Find where the given text appears and provide that cell's center as (x, y) coordinate. 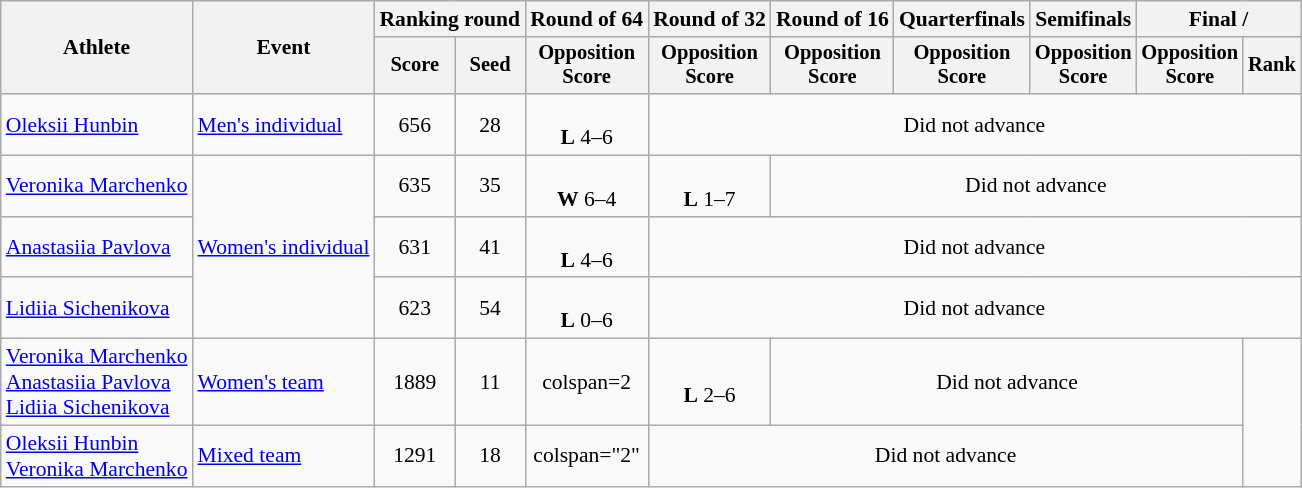
Oleksii HunbinVeronika Marchenko (97, 456)
Quarterfinals (962, 19)
41 (490, 248)
Veronika Marchenko (97, 186)
colspan=2 (586, 382)
L 0–6 (586, 308)
54 (490, 308)
Men's individual (283, 124)
Rank (1272, 66)
Round of 64 (586, 19)
Final / (1218, 19)
Oleksii Hunbin (97, 124)
1291 (414, 456)
35 (490, 186)
Round of 16 (832, 19)
Women's team (283, 382)
Women's individual (283, 248)
W 6–4 (586, 186)
Athlete (97, 48)
L 1–7 (710, 186)
Lidiia Sichenikova (97, 308)
Ranking round (450, 19)
Semifinals (1084, 19)
Score (414, 66)
28 (490, 124)
Round of 32 (710, 19)
631 (414, 248)
11 (490, 382)
colspan="2" (586, 456)
656 (414, 124)
Seed (490, 66)
1889 (414, 382)
L 2–6 (710, 382)
Mixed team (283, 456)
635 (414, 186)
Veronika MarchenkoAnastasiia PavlovaLidiia Sichenikova (97, 382)
Anastasiia Pavlova (97, 248)
623 (414, 308)
18 (490, 456)
Event (283, 48)
